Return [X, Y] of the center of cell containing provided text 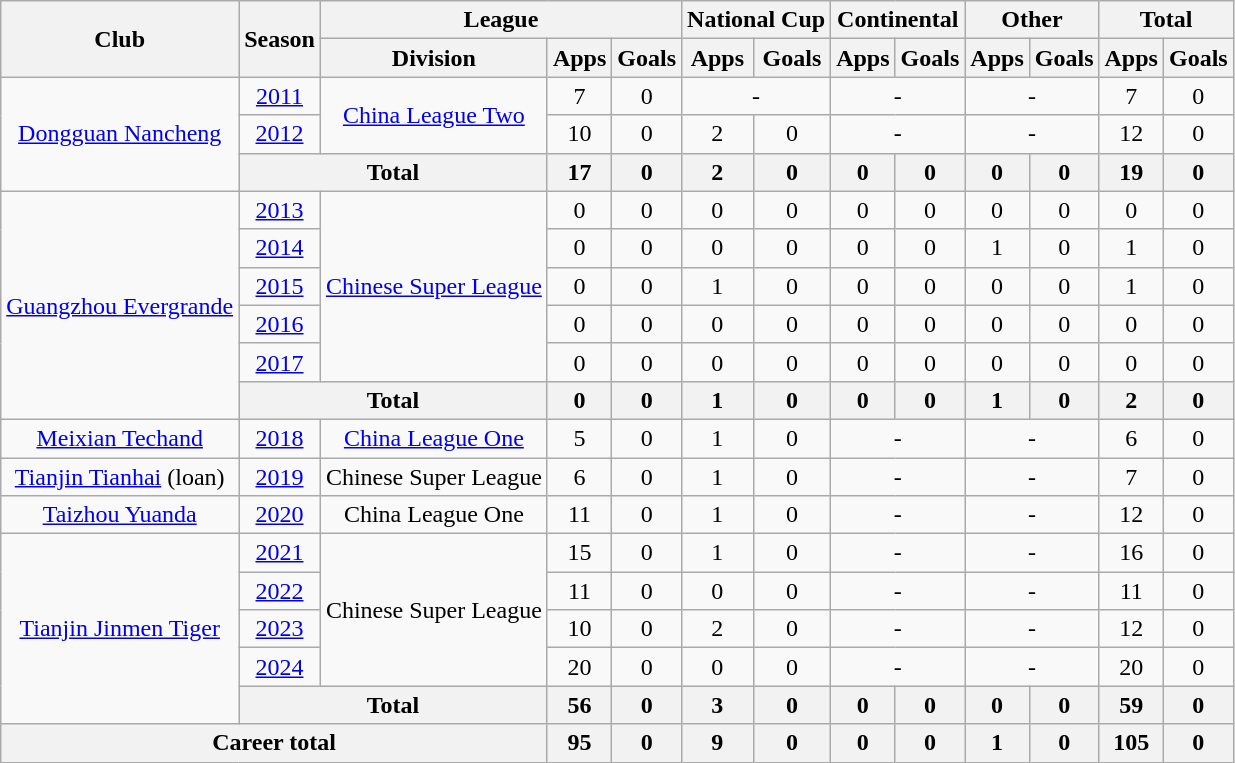
5 [579, 438]
Career total [274, 743]
2020 [280, 515]
Club [120, 39]
2023 [280, 629]
League [500, 20]
Continental [898, 20]
3 [718, 705]
15 [579, 553]
17 [579, 172]
2018 [280, 438]
Season [280, 39]
2016 [280, 324]
2017 [280, 362]
59 [1131, 705]
95 [579, 743]
Taizhou Yuanda [120, 515]
2021 [280, 553]
2015 [280, 286]
Other [1032, 20]
56 [579, 705]
Guangzhou Evergrande [120, 305]
19 [1131, 172]
2012 [280, 134]
9 [718, 743]
16 [1131, 553]
China League Two [434, 115]
2011 [280, 96]
105 [1131, 743]
Tianjin Tianhai (loan) [120, 477]
2024 [280, 667]
Division [434, 58]
2022 [280, 591]
National Cup [756, 20]
2014 [280, 248]
Meixian Techand [120, 438]
Dongguan Nancheng [120, 134]
2013 [280, 210]
2019 [280, 477]
Tianjin Jinmen Tiger [120, 629]
